Scan for the cell matching the given text and deliver its [x, y] coordinate at center. 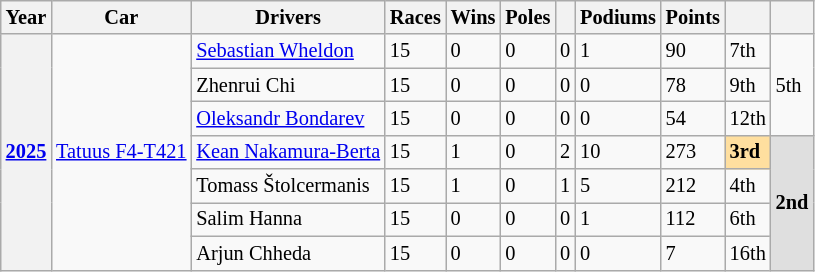
Points [693, 17]
2025 [26, 152]
7th [748, 51]
2 [565, 152]
Tatuus F4-T421 [121, 152]
Wins [474, 17]
Poles [528, 17]
273 [693, 152]
Zhenrui Chi [288, 85]
6th [748, 219]
Tomass Štolcermanis [288, 186]
9th [748, 85]
112 [693, 219]
212 [693, 186]
Salim Hanna [288, 219]
3rd [748, 152]
Sebastian Wheldon [288, 51]
90 [693, 51]
16th [748, 253]
4th [748, 186]
5th [792, 84]
Drivers [288, 17]
Races [416, 17]
54 [693, 118]
5 [618, 186]
Car [121, 17]
Oleksandr Bondarev [288, 118]
7 [693, 253]
12th [748, 118]
Arjun Chheda [288, 253]
2nd [792, 202]
Podiums [618, 17]
Year [26, 17]
Kean Nakamura-Berta [288, 152]
10 [618, 152]
78 [693, 85]
